Detect which cell encompasses the target text, then output its [X, Y] center coordinate. 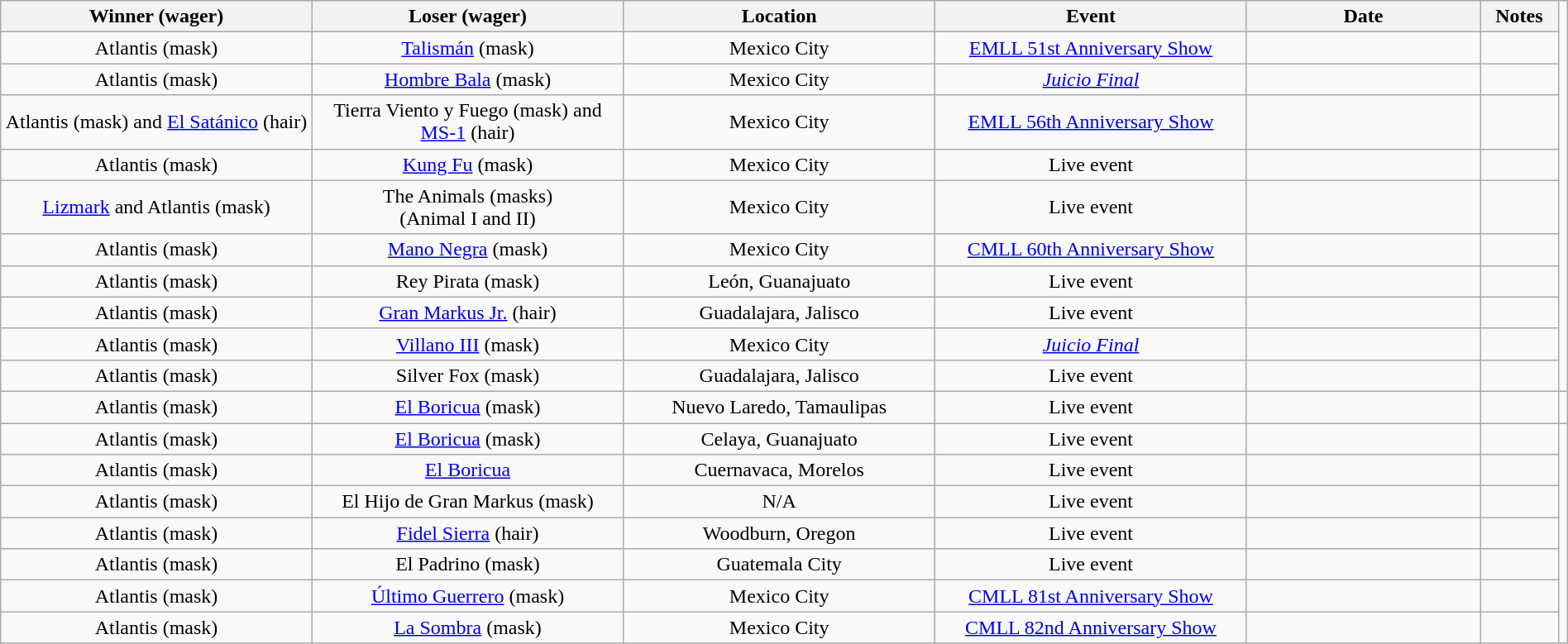
Tierra Viento y Fuego (mask) and MS-1 (hair) [468, 122]
Woodburn, Oregon [779, 533]
Atlantis (mask) and El Satánico (hair) [156, 122]
Guatemala City [779, 565]
Location [779, 17]
Talismán (mask) [468, 48]
Event [1092, 17]
Mano Negra (mask) [468, 250]
EMLL 51st Anniversary Show [1092, 48]
Celaya, Guanajuato [779, 439]
La Sombra (mask) [468, 627]
Gran Markus Jr. (hair) [468, 312]
Último Guerrero (mask) [468, 596]
The Animals (masks)(Animal I and II) [468, 207]
Rey Pirata (mask) [468, 281]
Kung Fu (mask) [468, 165]
Fidel Sierra (hair) [468, 533]
N/A [779, 502]
Winner (wager) [156, 17]
Lizmark and Atlantis (mask) [156, 207]
Nuevo Laredo, Tamaulipas [779, 407]
Date [1363, 17]
EMLL 56th Anniversary Show [1092, 122]
Hombre Bala (mask) [468, 79]
CMLL 60th Anniversary Show [1092, 250]
Cuernavaca, Morelos [779, 470]
El Hijo de Gran Markus (mask) [468, 502]
Villano III (mask) [468, 344]
CMLL 81st Anniversary Show [1092, 596]
León, Guanajuato [779, 281]
Notes [1520, 17]
Loser (wager) [468, 17]
El Padrino (mask) [468, 565]
El Boricua [468, 470]
Silver Fox (mask) [468, 375]
CMLL 82nd Anniversary Show [1092, 627]
